Return the (X, Y) coordinate for the center point of the cell that contains the specified text.  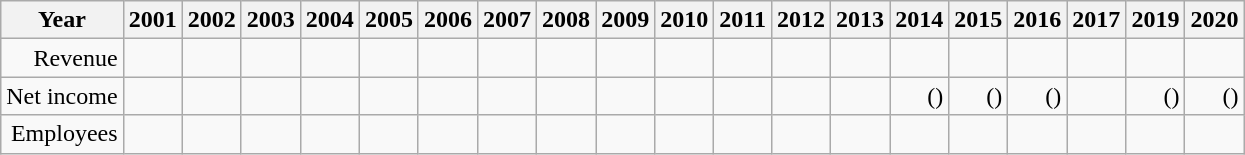
Employees (62, 134)
2008 (566, 20)
2019 (1156, 20)
Net income (62, 96)
2009 (626, 20)
2004 (330, 20)
2011 (743, 20)
2020 (1214, 20)
2005 (388, 20)
2016 (1038, 20)
2014 (920, 20)
2002 (212, 20)
2013 (860, 20)
2017 (1096, 20)
2015 (978, 20)
2012 (800, 20)
2007 (506, 20)
2003 (270, 20)
2001 (152, 20)
2010 (684, 20)
2006 (448, 20)
Revenue (62, 58)
Year (62, 20)
